Return [X, Y] of the center of cell containing provided text 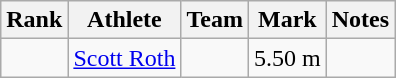
Scott Roth [124, 58]
Notes [360, 20]
Mark [287, 20]
5.50 m [287, 58]
Team [215, 20]
Athlete [124, 20]
Rank [34, 20]
